From the cell containing the given text, extract its center point as (X, Y) coordinate. 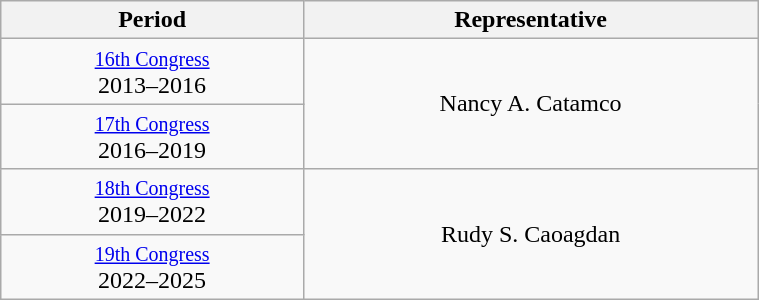
Period (152, 20)
Rudy S. Caoagdan (530, 234)
18th Congress2019–2022 (152, 202)
19th Congress2022–2025 (152, 266)
16th Congress2013–2016 (152, 72)
Representative (530, 20)
Nancy A. Catamco (530, 104)
17th Congress2016–2019 (152, 136)
